Detect which cell encompasses the target text, then output its [X, Y] center coordinate. 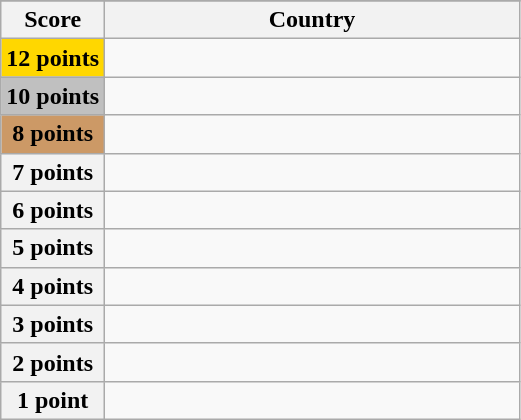
7 points [53, 172]
Score [53, 20]
Country [312, 20]
2 points [53, 362]
1 point [53, 400]
6 points [53, 210]
10 points [53, 96]
4 points [53, 286]
5 points [53, 248]
12 points [53, 58]
3 points [53, 324]
8 points [53, 134]
